Provide the [x, y] coordinate of the cell's center where the given text is located.  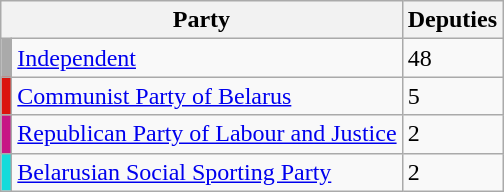
48 [452, 58]
Party [202, 20]
Belarusian Social Sporting Party [207, 172]
Communist Party of Belarus [207, 96]
Deputies [452, 20]
5 [452, 96]
Republican Party of Labour and Justice [207, 134]
Independent [207, 58]
